Find where the given text appears and provide that cell's center as (X, Y) coordinate. 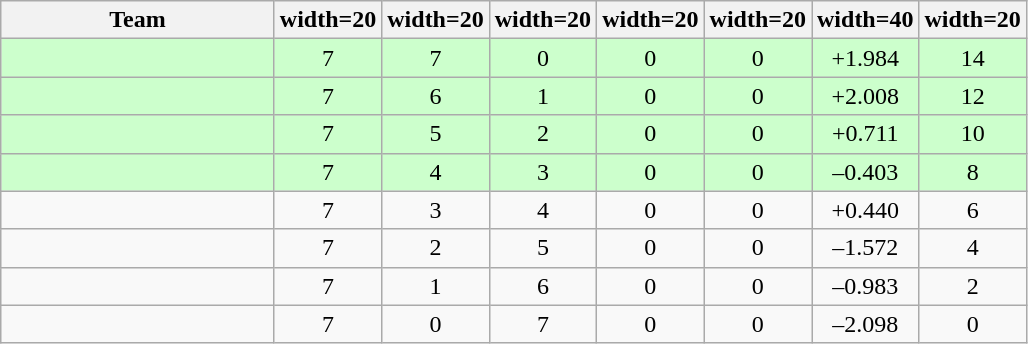
8 (972, 172)
+0.711 (866, 134)
10 (972, 134)
–0.403 (866, 172)
width=40 (866, 20)
14 (972, 58)
Team (138, 20)
–1.572 (866, 248)
+0.440 (866, 210)
+2.008 (866, 96)
–2.098 (866, 324)
12 (972, 96)
+1.984 (866, 58)
–0.983 (866, 286)
